Find where the given text appears and provide that cell's center as (x, y) coordinate. 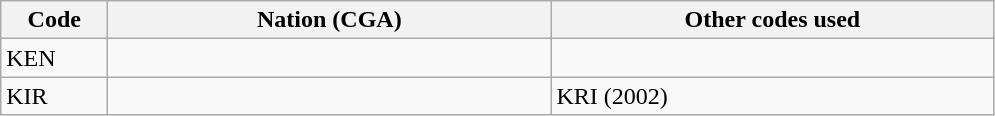
Nation (CGA) (330, 20)
KEN (54, 58)
KRI (2002) (772, 96)
Code (54, 20)
KIR (54, 96)
Other codes used (772, 20)
